Locate the cell with the specified text and output its [x, y] center coordinate. 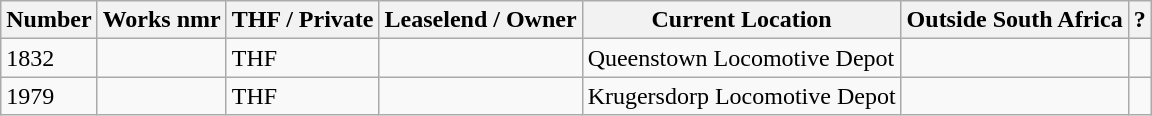
1979 [49, 96]
Number [49, 20]
Outside South Africa [1014, 20]
Leaselend / Owner [480, 20]
THF / Private [302, 20]
1832 [49, 58]
Krugersdorp Locomotive Depot [742, 96]
Current Location [742, 20]
? [1140, 20]
Works nmr [162, 20]
Queenstown Locomotive Depot [742, 58]
